From the cell containing the given text, extract its center point as (X, Y) coordinate. 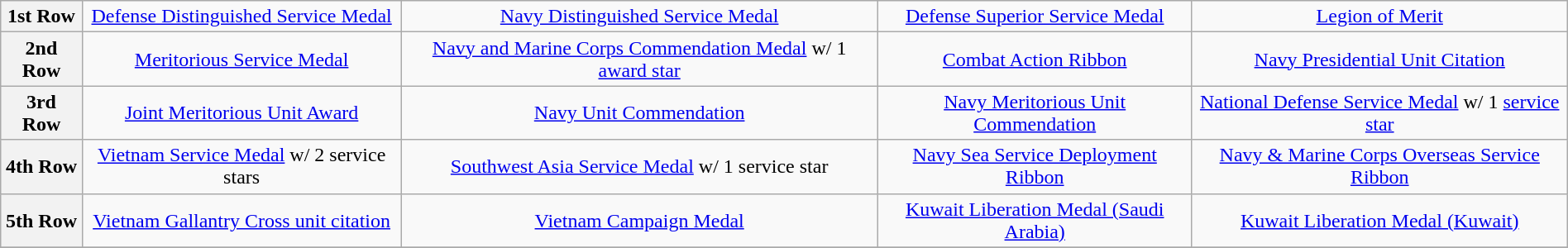
5th Row (41, 220)
Navy & Marine Corps Overseas Service Ribbon (1379, 167)
Kuwait Liberation Medal (Kuwait) (1379, 220)
Vietnam Campaign Medal (639, 220)
National Defense Service Medal w/ 1 service star (1379, 112)
Meritorious Service Medal (241, 60)
Defense Distinguished Service Medal (241, 17)
Defense Superior Service Medal (1035, 17)
Navy Sea Service Deployment Ribbon (1035, 167)
Navy and Marine Corps Commendation Medal w/ 1 award star (639, 60)
Navy Distinguished Service Medal (639, 17)
Joint Meritorious Unit Award (241, 112)
Kuwait Liberation Medal (Saudi Arabia) (1035, 220)
Vietnam Gallantry Cross unit citation (241, 220)
Southwest Asia Service Medal w/ 1 service star (639, 167)
Navy Meritorious Unit Commendation (1035, 112)
4th Row (41, 167)
Combat Action Ribbon (1035, 60)
Navy Unit Commendation (639, 112)
Legion of Merit (1379, 17)
2nd Row (41, 60)
3rd Row (41, 112)
1st Row (41, 17)
Vietnam Service Medal w/ 2 service stars (241, 167)
Navy Presidential Unit Citation (1379, 60)
